Locate the cell with the specified text and output its (x, y) center coordinate. 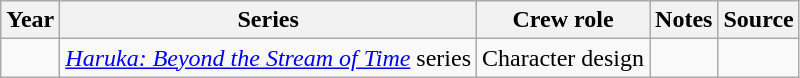
Series (268, 20)
Character design (564, 58)
Year (30, 20)
Haruka: Beyond the Stream of Time series (268, 58)
Source (758, 20)
Notes (684, 20)
Crew role (564, 20)
